Scan for the cell matching the given text and deliver its [x, y] coordinate at center. 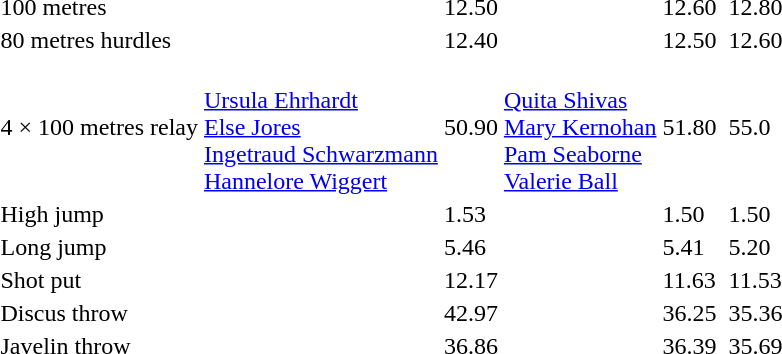
12.50 [690, 40]
42.97 [470, 313]
12.40 [470, 40]
1.50 [690, 214]
Ursula EhrhardtElse JoresIngetraud SchwarzmannHannelore Wiggert [320, 127]
51.80 [690, 127]
36.25 [690, 313]
Quita ShivasMary KernohanPam SeaborneValerie Ball [580, 127]
11.63 [690, 280]
1.53 [470, 214]
5.41 [690, 247]
12.17 [470, 280]
50.90 [470, 127]
5.46 [470, 247]
